Locate the cell with the specified text and output its (x, y) center coordinate. 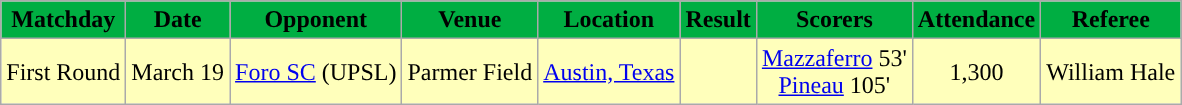
Parmer Field (470, 72)
Date (178, 20)
William Hale (1111, 72)
Austin, Texas (609, 72)
Location (609, 20)
Attendance (976, 20)
Foro SC (UPSL) (316, 72)
Referee (1111, 20)
1,300 (976, 72)
March 19 (178, 72)
Venue (470, 20)
Matchday (64, 20)
First Round (64, 72)
Mazzaferro 53'Pineau 105' (834, 72)
Scorers (834, 20)
Opponent (316, 20)
Result (718, 20)
